Scan for the cell matching the given text and deliver its (X, Y) coordinate at center. 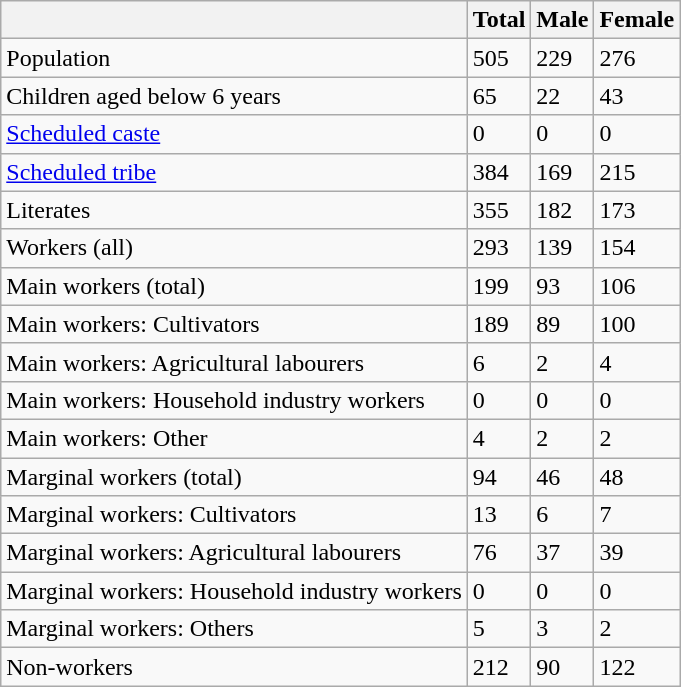
37 (562, 553)
100 (637, 324)
Main workers (total) (234, 286)
Workers (all) (234, 248)
189 (499, 324)
173 (637, 210)
Main workers: Cultivators (234, 324)
229 (562, 58)
355 (499, 210)
48 (637, 477)
106 (637, 286)
Male (562, 20)
Total (499, 20)
212 (499, 667)
Main workers: Household industry workers (234, 400)
169 (562, 172)
384 (499, 172)
293 (499, 248)
94 (499, 477)
Marginal workers (total) (234, 477)
46 (562, 477)
Marginal workers: Agricultural labourers (234, 553)
Marginal workers: Others (234, 629)
93 (562, 286)
Literates (234, 210)
199 (499, 286)
182 (562, 210)
22 (562, 96)
Main workers: Other (234, 438)
Children aged below 6 years (234, 96)
Marginal workers: Cultivators (234, 515)
Population (234, 58)
3 (562, 629)
7 (637, 515)
Female (637, 20)
139 (562, 248)
215 (637, 172)
Scheduled caste (234, 134)
65 (499, 96)
39 (637, 553)
Non-workers (234, 667)
Scheduled tribe (234, 172)
89 (562, 324)
13 (499, 515)
122 (637, 667)
154 (637, 248)
43 (637, 96)
505 (499, 58)
Marginal workers: Household industry workers (234, 591)
Main workers: Agricultural labourers (234, 362)
5 (499, 629)
76 (499, 553)
276 (637, 58)
90 (562, 667)
